Pinpoint the cell where the given text exists, returning its [x, y] midpoint coordinate. 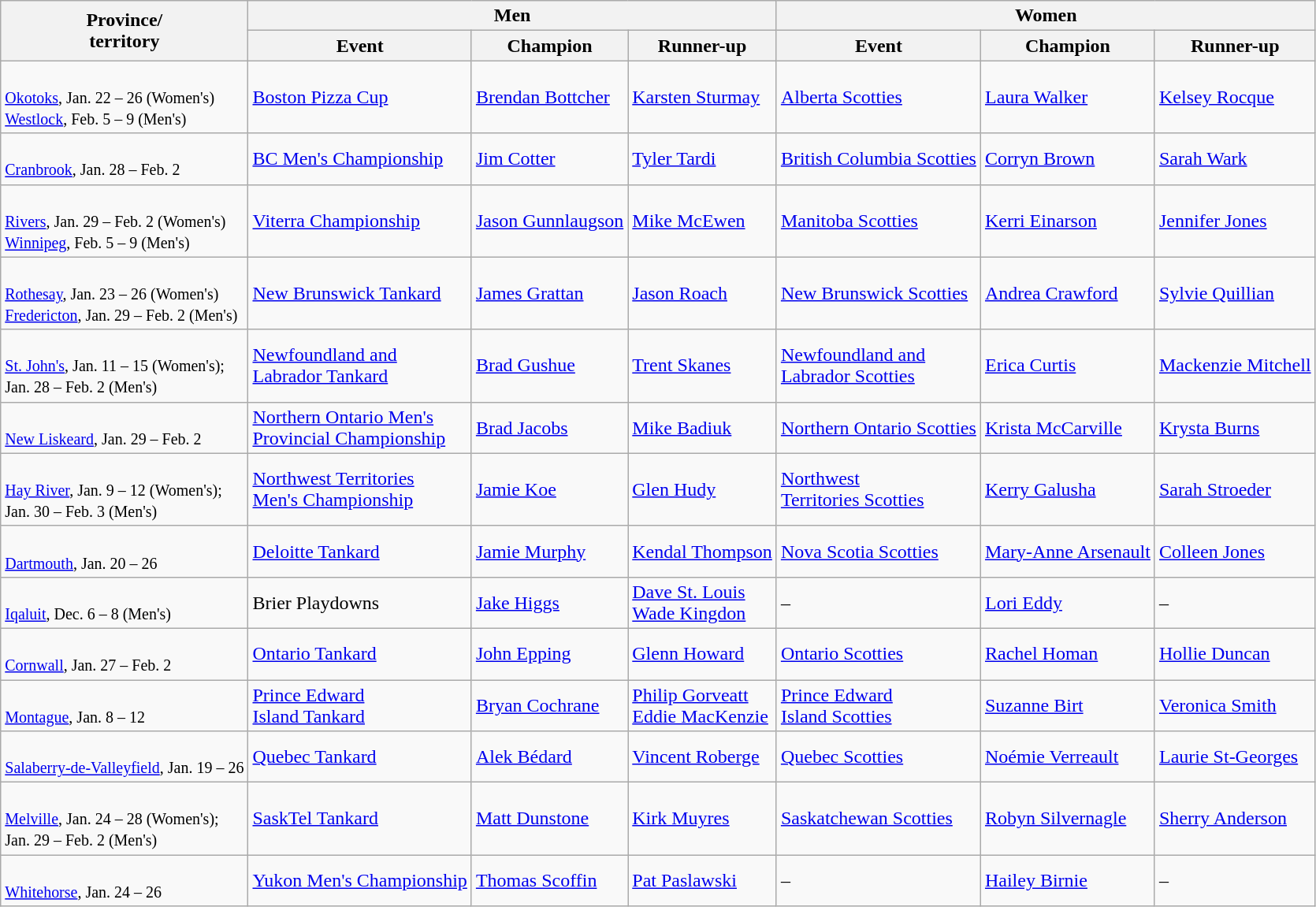
British Columbia Scotties [878, 159]
Laura Walker [1067, 97]
Kerry Galusha [1067, 489]
John Epping [549, 654]
Mike McEwen [703, 221]
Women [1046, 16]
SaskTel Tankard [359, 819]
Corryn Brown [1067, 159]
Jamie Koe [549, 489]
Karsten Sturmay [703, 97]
New Brunswick Tankard [359, 293]
Bryan Cochrane [549, 704]
Dave St. Louis Wade Kingdon [703, 602]
BC Men's Championship [359, 159]
Hay River, Jan. 9 – 12 (Women's); Jan. 30 – Feb. 3 (Men's) [125, 489]
Alek Bédard [549, 756]
Alberta Scotties [878, 97]
Prince Edward Island Tankard [359, 704]
Philip Gorveatt Eddie MacKenzie [703, 704]
Krysta Burns [1235, 427]
Kelsey Rocque [1235, 97]
Jim Cotter [549, 159]
Brendan Bottcher [549, 97]
Cornwall, Jan. 27 – Feb. 2 [125, 654]
Rivers, Jan. 29 – Feb. 2 (Women's) Winnipeg, Feb. 5 – 9 (Men's) [125, 221]
Tyler Tardi [703, 159]
Jason Gunnlaugson [549, 221]
Colleen Jones [1235, 552]
Andrea Crawford [1067, 293]
Suzanne Birt [1067, 704]
Viterra Championship [359, 221]
Sarah Stroeder [1235, 489]
Salaberry-de-Valleyfield, Jan. 19 – 26 [125, 756]
Hailey Birnie [1067, 881]
Ontario Scotties [878, 654]
Prince Edward Island Scotties [878, 704]
Saskatchewan Scotties [878, 819]
Whitehorse, Jan. 24 – 26 [125, 881]
Northern Ontario Scotties [878, 427]
Rachel Homan [1067, 654]
Deloitte Tankard [359, 552]
Brier Playdowns [359, 602]
Northwest Territories Scotties [878, 489]
Quebec Tankard [359, 756]
Trent Skanes [703, 366]
Veronica Smith [1235, 704]
Mike Badiuk [703, 427]
Northern Ontario Men'sProvincial Championship [359, 427]
Jason Roach [703, 293]
Matt Dunstone [549, 819]
Kerri Einarson [1067, 221]
Boston Pizza Cup [359, 97]
Jennifer Jones [1235, 221]
Ontario Tankard [359, 654]
Noémie Verreault [1067, 756]
Northwest Territories Men's Championship [359, 489]
St. John's, Jan. 11 – 15 (Women's); Jan. 28 – Feb. 2 (Men's) [125, 366]
James Grattan [549, 293]
Krista McCarville [1067, 427]
Brad Jacobs [549, 427]
Brad Gushue [549, 366]
Men [512, 16]
New Brunswick Scotties [878, 293]
Robyn Silvernagle [1067, 819]
Quebec Scotties [878, 756]
Hollie Duncan [1235, 654]
Iqaluit, Dec. 6 – 8 (Men's) [125, 602]
Mackenzie Mitchell [1235, 366]
Laurie St-Georges [1235, 756]
Jamie Murphy [549, 552]
Sarah Wark [1235, 159]
Mary-Anne Arsenault [1067, 552]
Newfoundland and Labrador Tankard [359, 366]
Thomas Scoffin [549, 881]
Cranbrook, Jan. 28 – Feb. 2 [125, 159]
Montague, Jan. 8 – 12 [125, 704]
Manitoba Scotties [878, 221]
Glenn Howard [703, 654]
Okotoks, Jan. 22 – 26 (Women's) Westlock, Feb. 5 – 9 (Men's) [125, 97]
Glen Hudy [703, 489]
Sylvie Quillian [1235, 293]
Rothesay, Jan. 23 – 26 (Women's) Fredericton, Jan. 29 – Feb. 2 (Men's) [125, 293]
Yukon Men's Championship [359, 881]
Dartmouth, Jan. 20 – 26 [125, 552]
Pat Paslawski [703, 881]
Jake Higgs [549, 602]
Sherry Anderson [1235, 819]
New Liskeard, Jan. 29 – Feb. 2 [125, 427]
Province/territory [125, 31]
Kirk Muyres [703, 819]
Kendal Thompson [703, 552]
Lori Eddy [1067, 602]
Vincent Roberge [703, 756]
Newfoundland and Labrador Scotties [878, 366]
Nova Scotia Scotties [878, 552]
Erica Curtis [1067, 366]
Melville, Jan. 24 – 28 (Women's); Jan. 29 – Feb. 2 (Men's) [125, 819]
